Capture the cell that displays the provided text and extract its [X, Y] central coordinate. 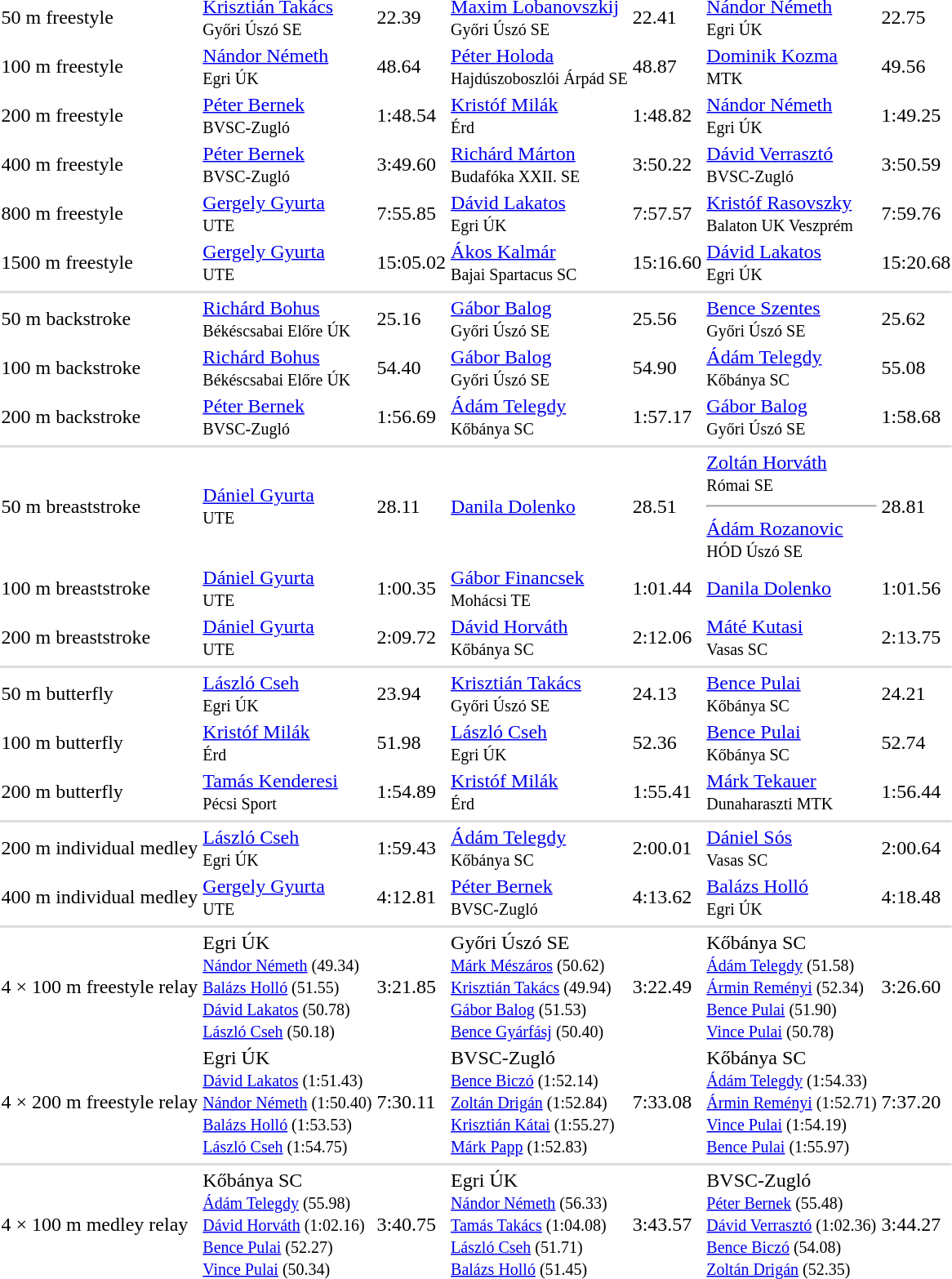
2:09.72 [411, 637]
Dávid VerrasztóBVSC-Zugló [792, 165]
200 m freestyle [100, 116]
4:13.62 [667, 897]
100 m freestyle [100, 67]
49.56 [916, 67]
Zoltán HorváthRómai SEÁdám RozanovicHÓD Úszó SE [792, 506]
Kőbánya SCÁdám Telegdy (1:54.33) Ármin Reményi (1:52.71) Vince Pulai (1:54.19) Bence Pulai (1:55.97) [792, 1102]
1:59.43 [411, 848]
1:48.82 [667, 116]
24.13 [667, 694]
1:00.35 [411, 588]
48.87 [667, 67]
Richárd MártonBudafóka XXII. SE [540, 165]
15:16.60 [667, 263]
4:12.81 [411, 897]
4 × 200 m freestyle relay [100, 1102]
25.56 [667, 319]
1500 m freestyle [100, 263]
24.21 [916, 694]
1:55.41 [667, 792]
200 m breaststroke [100, 637]
2:00.01 [667, 848]
4:18.48 [916, 897]
15:05.02 [411, 263]
50 m butterfly [100, 694]
100 m breaststroke [100, 588]
23.94 [411, 694]
400 m freestyle [100, 165]
Egri ÚKNándor Németh (49.34) Balázs Holló (51.55) Dávid Lakatos (50.78) László Cseh (50.18) [287, 987]
7:33.08 [667, 1102]
1:01.56 [916, 588]
28.11 [411, 506]
2:00.64 [916, 848]
200 m butterfly [100, 792]
1:58.68 [916, 417]
3:22.49 [667, 987]
7:30.11 [411, 1102]
4 × 100 m freestyle relay [100, 987]
Dániel SósVasas SC [792, 848]
3:26.60 [916, 987]
800 m freestyle [100, 214]
BVSC-ZuglóBence Biczó (1:52.14) Zoltán Drigán (1:52.84) Krisztián Kátai (1:55.27) Márk Papp (1:52.83) [540, 1102]
3:21.85 [411, 987]
Péter HolodaHajdúszoboszlói Árpád SE [540, 67]
7:59.76 [916, 214]
55.08 [916, 368]
1:01.44 [667, 588]
Bence SzentesGyőri Úszó SE [792, 319]
Kőbánya SCÁdám Telegdy (51.58) Ármin Reményi (52.34) Bence Pulai (51.90) Vince Pulai (50.78) [792, 987]
2:12.06 [667, 637]
48.64 [411, 67]
100 m butterfly [100, 743]
400 m individual medley [100, 897]
Dominik KozmaMTK [792, 67]
51.98 [411, 743]
200 m backstroke [100, 417]
7:57.57 [667, 214]
Balázs HollóEgri ÚK [792, 897]
25.16 [411, 319]
100 m backstroke [100, 368]
54.90 [667, 368]
50 m breaststroke [100, 506]
Győri Úszó SEMárk Mészáros (50.62) Krisztián Takács (49.94) Gábor Balog (51.53) Bence Gyárfásj (50.40) [540, 987]
1:48.54 [411, 116]
3:50.59 [916, 165]
54.40 [411, 368]
Dávid HorváthKőbánya SC [540, 637]
1:54.89 [411, 792]
Kristóf RasovszkyBalaton UK Veszprém [792, 214]
1:56.44 [916, 792]
7:37.20 [916, 1102]
50 m backstroke [100, 319]
Ákos KalmárBajai Spartacus SC [540, 263]
15:20.68 [916, 263]
3:50.22 [667, 165]
2:13.75 [916, 637]
3:49.60 [411, 165]
Tamás KenderesiPécsi Sport [287, 792]
1:49.25 [916, 116]
Gábor FinancsekMohácsi TE [540, 588]
Máté KutasiVasas SC [792, 637]
Krisztián TakácsGyőri Úszó SE [540, 694]
7:55.85 [411, 214]
1:56.69 [411, 417]
1:57.17 [667, 417]
Egri ÚKDávid Lakatos (1:51.43) Nándor Németh (1:50.40) Balázs Holló (1:53.53) László Cseh (1:54.75) [287, 1102]
Márk TekauerDunaharaszti MTK [792, 792]
200 m individual medley [100, 848]
28.81 [916, 506]
52.74 [916, 743]
28.51 [667, 506]
52.36 [667, 743]
25.62 [916, 319]
